Return (X, Y) of the center of cell containing provided text 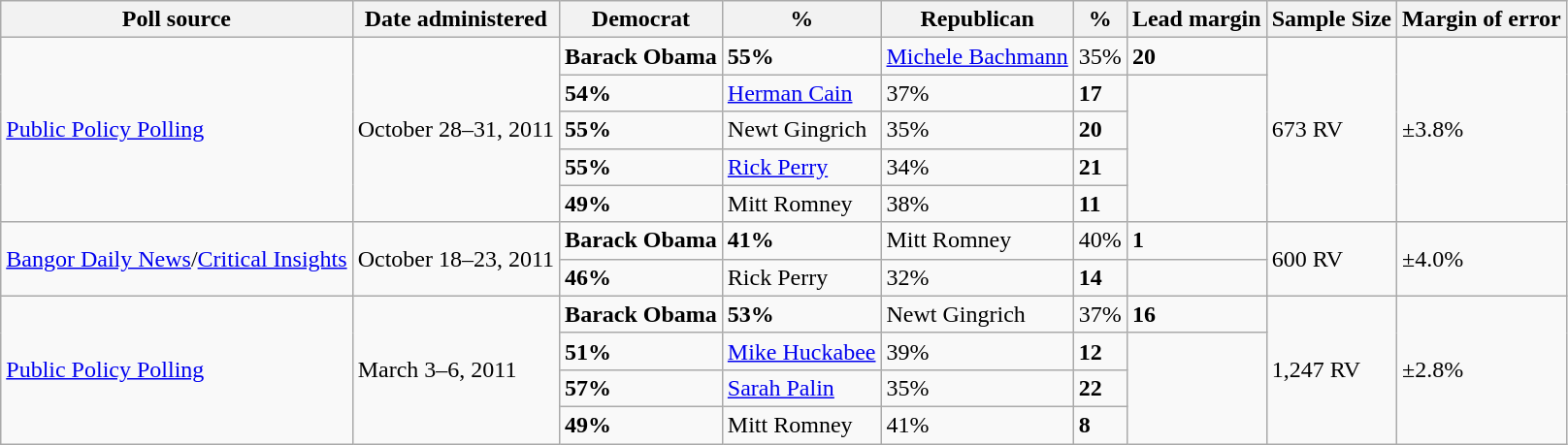
Margin of error (1483, 19)
57% (641, 388)
54% (641, 93)
600 RV (1331, 259)
53% (801, 314)
14 (1100, 277)
38% (977, 204)
34% (977, 167)
1 (1196, 240)
17 (1100, 93)
March 3–6, 2011 (456, 369)
Poll source (177, 19)
±2.8% (1483, 369)
Sarah Palin (801, 388)
Date administered (456, 19)
Herman Cain (801, 93)
16 (1196, 314)
±4.0% (1483, 259)
11 (1100, 204)
Mike Huckabee (801, 351)
±3.8% (1483, 130)
Bangor Daily News/Critical Insights (177, 259)
12 (1100, 351)
40% (1100, 240)
Democrat (641, 19)
39% (977, 351)
673 RV (1331, 130)
46% (641, 277)
22 (1100, 388)
Republican (977, 19)
Sample Size (1331, 19)
Lead margin (1196, 19)
8 (1100, 425)
October 28–31, 2011 (456, 130)
51% (641, 351)
Michele Bachmann (977, 56)
October 18–23, 2011 (456, 259)
32% (977, 277)
21 (1100, 167)
1,247 RV (1331, 369)
